Return [x, y] of the center of cell containing provided text 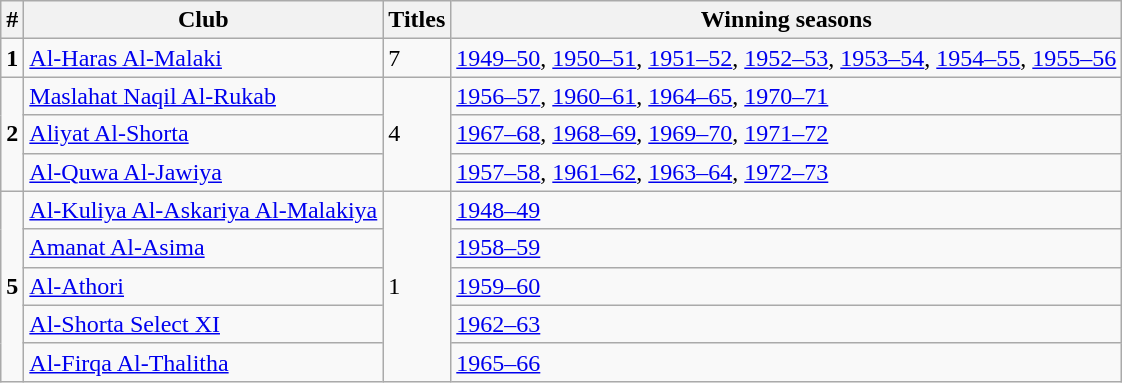
Club [204, 20]
Al-Athori [204, 286]
# [12, 20]
1949–50, 1950–51, 1951–52, 1952–53, 1953–54, 1954–55, 1955–56 [786, 58]
Winning seasons [786, 20]
Amanat Al-Asima [204, 248]
Maslahat Naqil Al-Rukab [204, 96]
1959–60 [786, 286]
Aliyat Al-Shorta [204, 134]
2 [12, 134]
7 [417, 58]
1958–59 [786, 248]
1965–66 [786, 362]
1957–58, 1961–62, 1963–64, 1972–73 [786, 172]
Al-Quwa Al-Jawiya [204, 172]
Al-Haras Al-Malaki [204, 58]
1962–63 [786, 324]
Al-Shorta Select XI [204, 324]
5 [12, 286]
1948–49 [786, 210]
Al-Kuliya Al-Askariya Al-Malakiya [204, 210]
Al-Firqa Al-Thalitha [204, 362]
1956–57, 1960–61, 1964–65, 1970–71 [786, 96]
Titles [417, 20]
1967–68, 1968–69, 1969–70, 1971–72 [786, 134]
4 [417, 134]
